Identify which cell holds the provided text, then report its (X, Y) central coordinate. 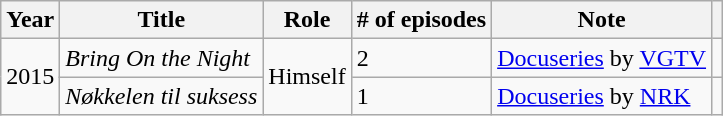
Nøkkelen til suksess (162, 96)
Himself (307, 77)
Docuseries by VGTV (602, 58)
Note (602, 20)
# of episodes (421, 20)
2015 (30, 77)
Title (162, 20)
Docuseries by NRK (602, 96)
Bring On the Night (162, 58)
1 (421, 96)
2 (421, 58)
Role (307, 20)
Year (30, 20)
